Return the [x, y] coordinate for the center point of the cell that contains the specified text.  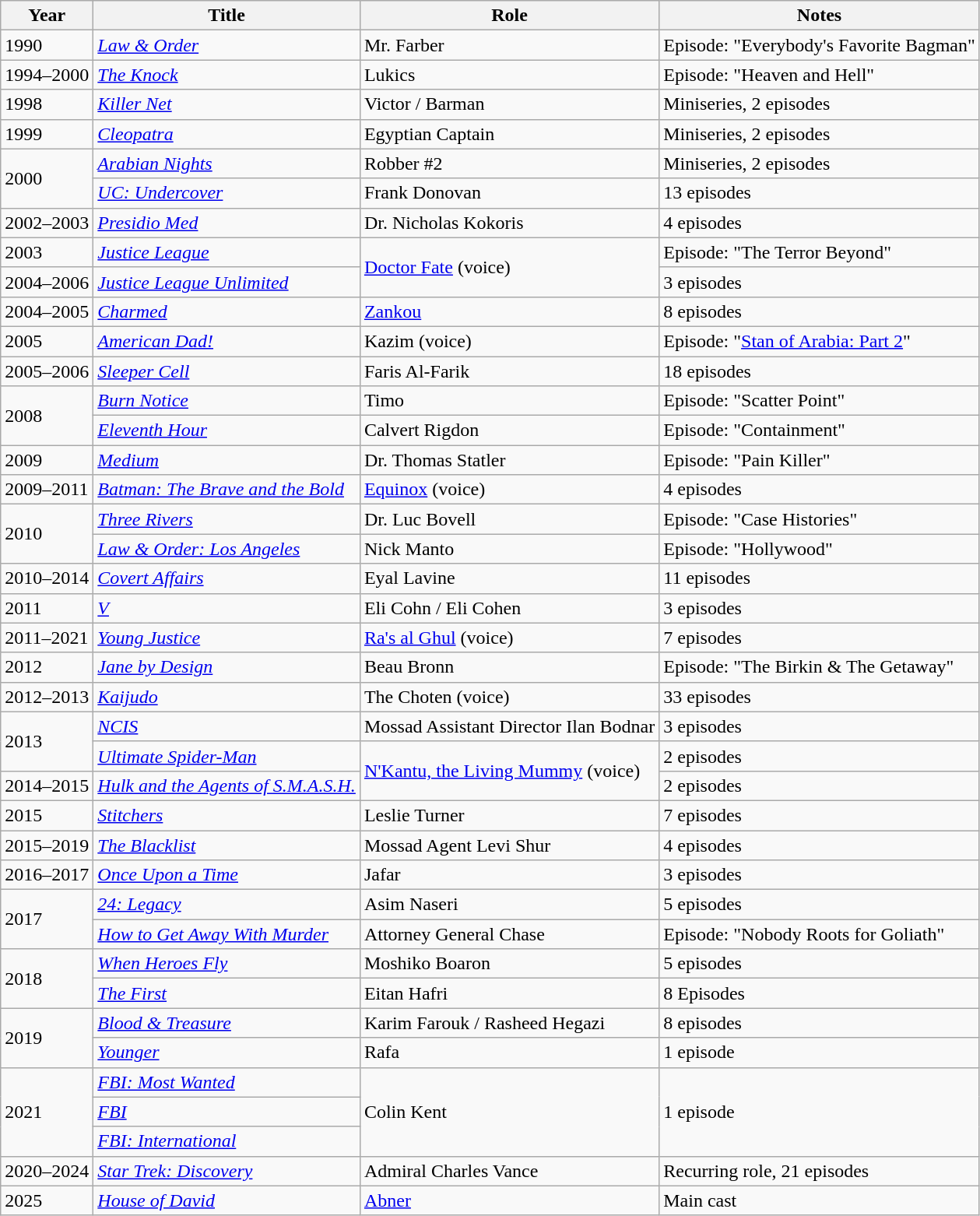
The First [227, 993]
Dr. Nicholas Kokoris [509, 223]
Kazim (voice) [509, 341]
Episode: "Stan of Arabia: Part 2" [820, 341]
2012–2013 [47, 697]
Jafar [509, 875]
Rafa [509, 1053]
Arabian Nights [227, 163]
Eyal Lavine [509, 578]
Jane by Design [227, 667]
Justice League Unlimited [227, 282]
Doctor Fate (voice) [509, 267]
2012 [47, 667]
Hulk and the Agents of S.M.A.S.H. [227, 785]
8 Episodes [820, 993]
Young Justice [227, 638]
Timo [509, 401]
Attorney General Chase [509, 934]
FBI: International [227, 1141]
Sleeper Cell [227, 371]
2019 [47, 1038]
Nick Manto [509, 549]
Justice League [227, 252]
Asim Naseri [509, 905]
2018 [47, 979]
Mossad Agent Levi Shur [509, 845]
18 episodes [820, 371]
Leslie Turner [509, 815]
Episode: "Heaven and Hell" [820, 75]
Ultimate Spider-Man [227, 756]
Ra's al Ghul (voice) [509, 638]
2010–2014 [47, 578]
Medium [227, 460]
2000 [47, 178]
Episode: "Pain Killer" [820, 460]
2013 [47, 741]
The Choten (voice) [509, 697]
Abner [509, 1200]
Killer Net [227, 104]
Episode: "Case Histories" [820, 519]
2017 [47, 919]
Burn Notice [227, 401]
2002–2003 [47, 223]
N'Kantu, the Living Mummy (voice) [509, 771]
Episode: "Nobody Roots for Goliath" [820, 934]
Recurring role, 21 episodes [820, 1171]
FBI: Most Wanted [227, 1082]
2025 [47, 1200]
Frank Donovan [509, 193]
UC: Undercover [227, 193]
Admiral Charles Vance [509, 1171]
Presidio Med [227, 223]
Dr. Luc Bovell [509, 519]
Main cast [820, 1200]
2009–2011 [47, 490]
Role [509, 16]
11 episodes [820, 578]
Younger [227, 1053]
NCIS [227, 726]
The Blacklist [227, 845]
How to Get Away With Murder [227, 934]
2014–2015 [47, 785]
Eli Cohn / Eli Cohen [509, 608]
Mossad Assistant Director Ilan Bodnar [509, 726]
2016–2017 [47, 875]
Episode: "Hollywood" [820, 549]
Blood & Treasure [227, 1023]
Faris Al-Farik [509, 371]
Zankou [509, 311]
Episode: "The Birkin & The Getaway" [820, 667]
Episode: "The Terror Beyond" [820, 252]
Year [47, 16]
FBI [227, 1112]
1994–2000 [47, 75]
Stitchers [227, 815]
1998 [47, 104]
House of David [227, 1200]
2004–2006 [47, 282]
2011–2021 [47, 638]
Egyptian Captain [509, 134]
Victor / Barman [509, 104]
1999 [47, 134]
Law & Order: Los Angeles [227, 549]
2010 [47, 534]
The Knock [227, 75]
Episode: "Scatter Point" [820, 401]
Star Trek: Discovery [227, 1171]
2005 [47, 341]
Law & Order [227, 45]
Karim Farouk / Rasheed Hegazi [509, 1023]
Batman: The Brave and the Bold [227, 490]
When Heroes Fly [227, 964]
2015 [47, 815]
2020–2024 [47, 1171]
1990 [47, 45]
33 episodes [820, 697]
V [227, 608]
American Dad! [227, 341]
Eleventh Hour [227, 431]
Cleopatra [227, 134]
Lukics [509, 75]
2004–2005 [47, 311]
Eitan Hafri [509, 993]
Mr. Farber [509, 45]
2008 [47, 416]
Covert Affairs [227, 578]
2011 [47, 608]
Episode: "Everybody's Favorite Bagman" [820, 45]
Kaijudo [227, 697]
2003 [47, 252]
Robber #2 [509, 163]
13 episodes [820, 193]
Dr. Thomas Statler [509, 460]
Once Upon a Time [227, 875]
Title [227, 16]
Moshiko Boaron [509, 964]
2005–2006 [47, 371]
Beau Bronn [509, 667]
2021 [47, 1112]
2015–2019 [47, 845]
24: Legacy [227, 905]
2009 [47, 460]
Charmed [227, 311]
Episode: "Containment" [820, 431]
Calvert Rigdon [509, 431]
Equinox (voice) [509, 490]
Notes [820, 16]
Colin Kent [509, 1112]
Three Rivers [227, 519]
